Detect which cell encompasses the target text, then output its (X, Y) center coordinate. 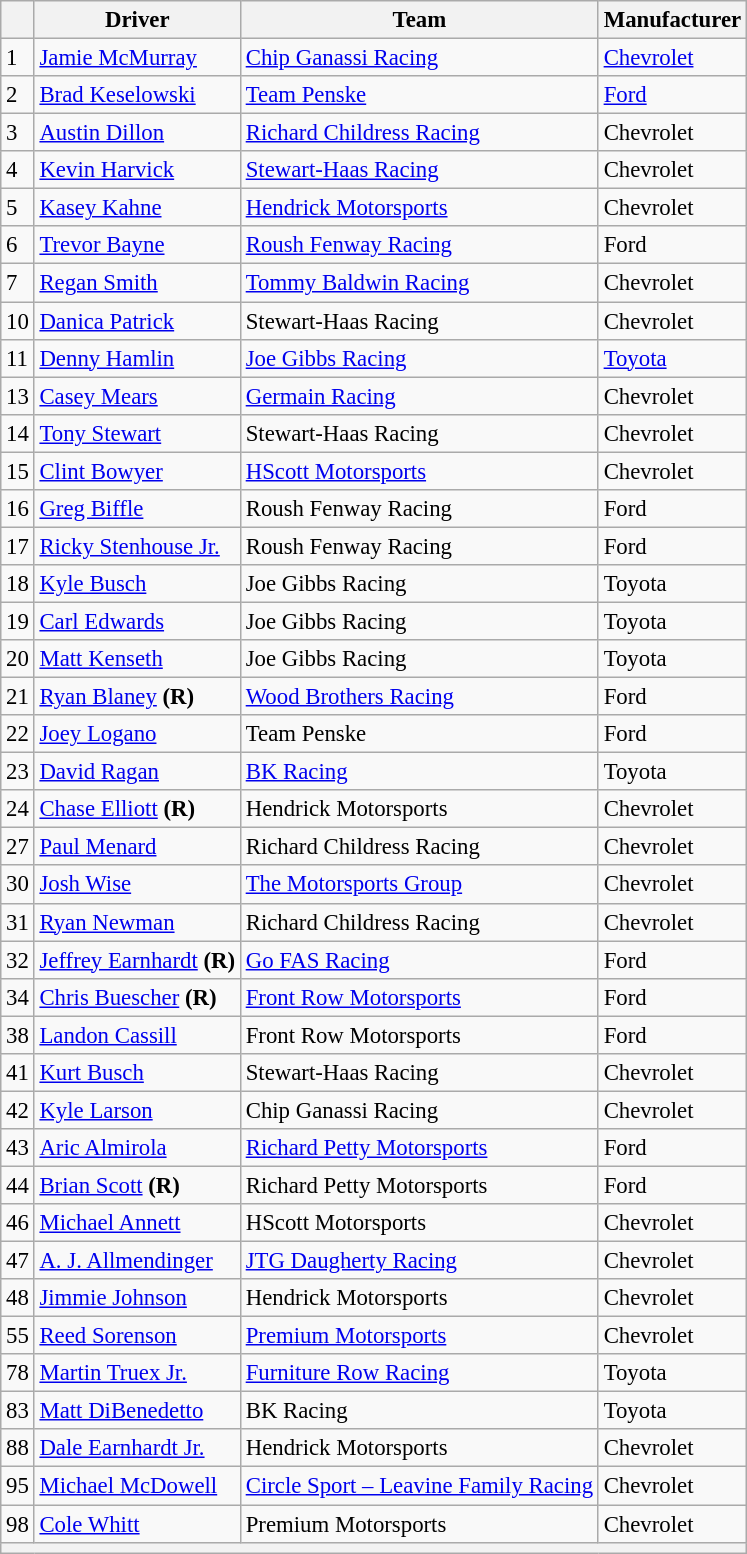
44 (18, 1185)
Chris Buescher (R) (137, 997)
41 (18, 1073)
Driver (137, 20)
Brian Scott (R) (137, 1185)
Clint Bowyer (137, 471)
3 (18, 133)
32 (18, 960)
30 (18, 885)
Jamie McMurray (137, 58)
Austin Dillon (137, 133)
Paul Menard (137, 847)
11 (18, 358)
Michael McDowell (137, 1486)
Kyle Larson (137, 1110)
Danica Patrick (137, 321)
Dale Earnhardt Jr. (137, 1449)
A. J. Allmendinger (137, 1261)
Martin Truex Jr. (137, 1373)
20 (18, 659)
31 (18, 922)
JTG Daugherty Racing (419, 1261)
Regan Smith (137, 283)
88 (18, 1449)
Ricky Stenhouse Jr. (137, 546)
18 (18, 584)
Denny Hamlin (137, 358)
Manufacturer (672, 20)
48 (18, 1298)
Landon Cassill (137, 1035)
Matt DiBenedetto (137, 1411)
Brad Keselowski (137, 95)
Casey Mears (137, 396)
24 (18, 809)
14 (18, 433)
15 (18, 471)
Matt Kenseth (137, 659)
7 (18, 283)
Ryan Blaney (R) (137, 697)
10 (18, 321)
23 (18, 772)
6 (18, 245)
42 (18, 1110)
Carl Edwards (137, 621)
Kevin Harvick (137, 170)
Go FAS Racing (419, 960)
Reed Sorenson (137, 1336)
1 (18, 58)
Furniture Row Racing (419, 1373)
22 (18, 734)
55 (18, 1336)
Jimmie Johnson (137, 1298)
Chase Elliott (R) (137, 809)
47 (18, 1261)
The Motorsports Group (419, 885)
Ryan Newman (137, 922)
2 (18, 95)
78 (18, 1373)
19 (18, 621)
43 (18, 1148)
34 (18, 997)
Kurt Busch (137, 1073)
13 (18, 396)
17 (18, 546)
Joey Logano (137, 734)
Josh Wise (137, 885)
95 (18, 1486)
Team (419, 20)
38 (18, 1035)
16 (18, 509)
27 (18, 847)
Trevor Bayne (137, 245)
98 (18, 1524)
4 (18, 170)
83 (18, 1411)
Michael Annett (137, 1223)
46 (18, 1223)
Aric Almirola (137, 1148)
Kyle Busch (137, 584)
Circle Sport – Leavine Family Racing (419, 1486)
Jeffrey Earnhardt (R) (137, 960)
5 (18, 208)
21 (18, 697)
Wood Brothers Racing (419, 697)
Tony Stewart (137, 433)
Germain Racing (419, 396)
Kasey Kahne (137, 208)
Tommy Baldwin Racing (419, 283)
Cole Whitt (137, 1524)
David Ragan (137, 772)
Greg Biffle (137, 509)
